Find where the given text appears and provide that cell's center as (X, Y) coordinate. 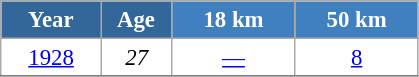
Year (52, 20)
1928 (52, 58)
8 (356, 58)
27 (136, 58)
— (234, 58)
18 km (234, 20)
50 km (356, 20)
Age (136, 20)
